Extract the [x, y] coordinate from the center of the cell holding the provided text.  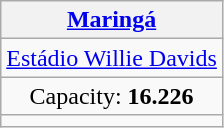
Maringá [112, 20]
Estádio Willie Davids [112, 58]
Capacity: 16.226 [112, 96]
